Capture the cell that displays the provided text and extract its [x, y] central coordinate. 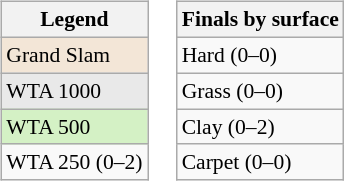
Legend [74, 20]
Finals by surface [260, 20]
Carpet (0–0) [260, 162]
WTA 250 (0–2) [74, 162]
Grass (0–0) [260, 91]
Clay (0–2) [260, 127]
WTA 1000 [74, 91]
Grand Slam [74, 55]
WTA 500 [74, 127]
Hard (0–0) [260, 55]
